Scan for the cell matching the given text and deliver its [x, y] coordinate at center. 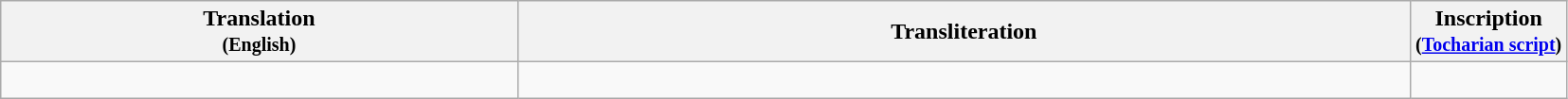
Transliteration [964, 32]
Translation(English) [260, 32]
Inscription(Tocharian script) [1487, 32]
